Provide the [X, Y] coordinate of the cell's center where the given text is located.  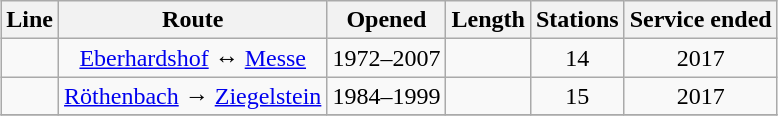
15 [577, 96]
1984–1999 [386, 96]
Service ended [700, 20]
Opened [386, 20]
Line [30, 20]
Röthenbach → Ziegelstein [193, 96]
Stations [577, 20]
Route [193, 20]
14 [577, 58]
1972–2007 [386, 58]
Length [488, 20]
Eberhardshof ↔ Messe [193, 58]
